Search for the cell housing the specified text and yield its [x, y] center coordinate. 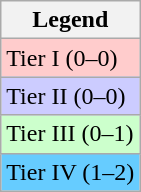
Tier II (0–0) [70, 96]
Tier III (0–1) [70, 134]
Legend [70, 20]
Tier I (0–0) [70, 58]
Tier IV (1–2) [70, 172]
